Extract the (x, y) coordinate from the center of the cell holding the provided text.  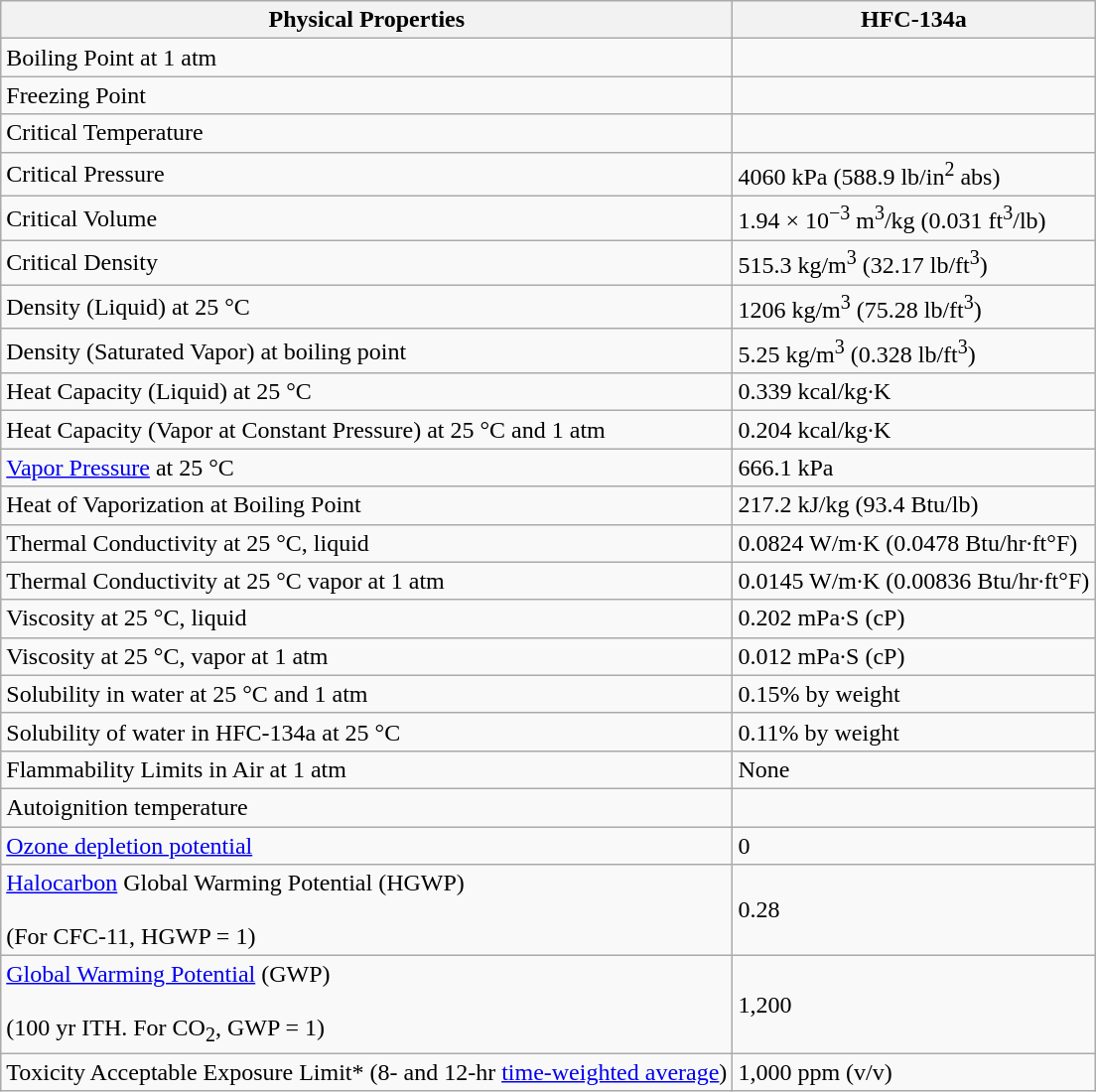
Thermal Conductivity at 25 °C, liquid (367, 543)
Heat Capacity (Vapor at Constant Pressure) at 25 °C and 1 atm (367, 430)
Heat of Vaporization at Boiling Point (367, 505)
Ozone depletion potential (367, 846)
1,200 (913, 1005)
Critical Temperature (367, 133)
666.1 kPa (913, 468)
515.3 kg/m3 (32.17 lb/ft3) (913, 262)
0 (913, 846)
Critical Pressure (367, 175)
1206 kg/m3 (75.28 lb/ft3) (913, 308)
217.2 kJ/kg (93.4 Btu/lb) (913, 505)
0.28 (913, 910)
HFC-134a (913, 20)
Global Warming Potential (GWP)(100 yr ITH. For CO2, GWP = 1) (367, 1005)
Density (Liquid) at 25 °C (367, 308)
5.25 kg/m3 (0.328 lb/ft3) (913, 351)
0.0145 W/m·K (0.00836 Btu/hr·ft°F) (913, 581)
Autoignition temperature (367, 807)
Toxicity Acceptable Exposure Limit* (8- and 12-hr time-weighted average) (367, 1072)
0.11% by weight (913, 732)
Solubility in water at 25 °C and 1 atm (367, 694)
0.204 kcal/kg·K (913, 430)
Physical Properties (367, 20)
Vapor Pressure at 25 °C (367, 468)
0.339 kcal/kg·K (913, 392)
0.0824 W/m·K (0.0478 Btu/hr·ft°F) (913, 543)
Heat Capacity (Liquid) at 25 °C (367, 392)
0.202 mPa·S (cP) (913, 618)
Critical Density (367, 262)
Freezing Point (367, 95)
Viscosity at 25 °C, liquid (367, 618)
Thermal Conductivity at 25 °C vapor at 1 atm (367, 581)
Density (Saturated Vapor) at boiling point (367, 351)
0.15% by weight (913, 694)
Boiling Point at 1 atm (367, 58)
Viscosity at 25 °C, vapor at 1 atm (367, 656)
Halocarbon Global Warming Potential (HGWP)(For CFC-11, HGWP = 1) (367, 910)
4060 kPa (588.9 lb/in2 abs) (913, 175)
Critical Volume (367, 218)
Flammability Limits in Air at 1 atm (367, 769)
1,000 ppm (v/v) (913, 1072)
None (913, 769)
1.94 × 10−3 m3/kg (0.031 ft3/lb) (913, 218)
Solubility of water in HFC-134a at 25 °C (367, 732)
0.012 mPa·S (cP) (913, 656)
